Extract the [X, Y] coordinate from the center of the cell holding the provided text.  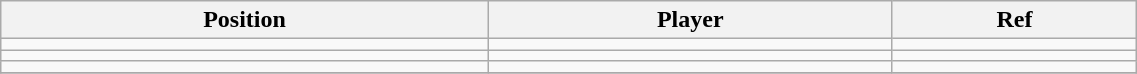
Player [690, 20]
Ref [1014, 20]
Position [244, 20]
